Locate the cell with the specified text and output its [x, y] center coordinate. 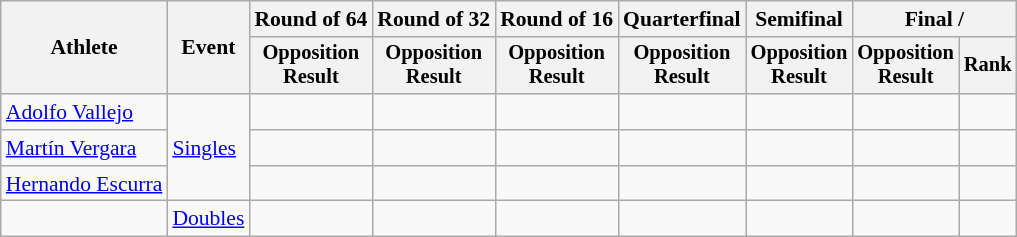
Round of 32 [434, 19]
Martín Vergara [84, 148]
Hernando Escurra [84, 184]
Adolfo Vallejo [84, 112]
Doubles [208, 219]
Semifinal [800, 19]
Athlete [84, 48]
Quarterfinal [682, 19]
Round of 64 [310, 19]
Event [208, 48]
Singles [208, 148]
Round of 16 [556, 19]
Final / [934, 19]
Rank [988, 66]
